Output the (x, y) coordinate of the center of the cell containing the given text.  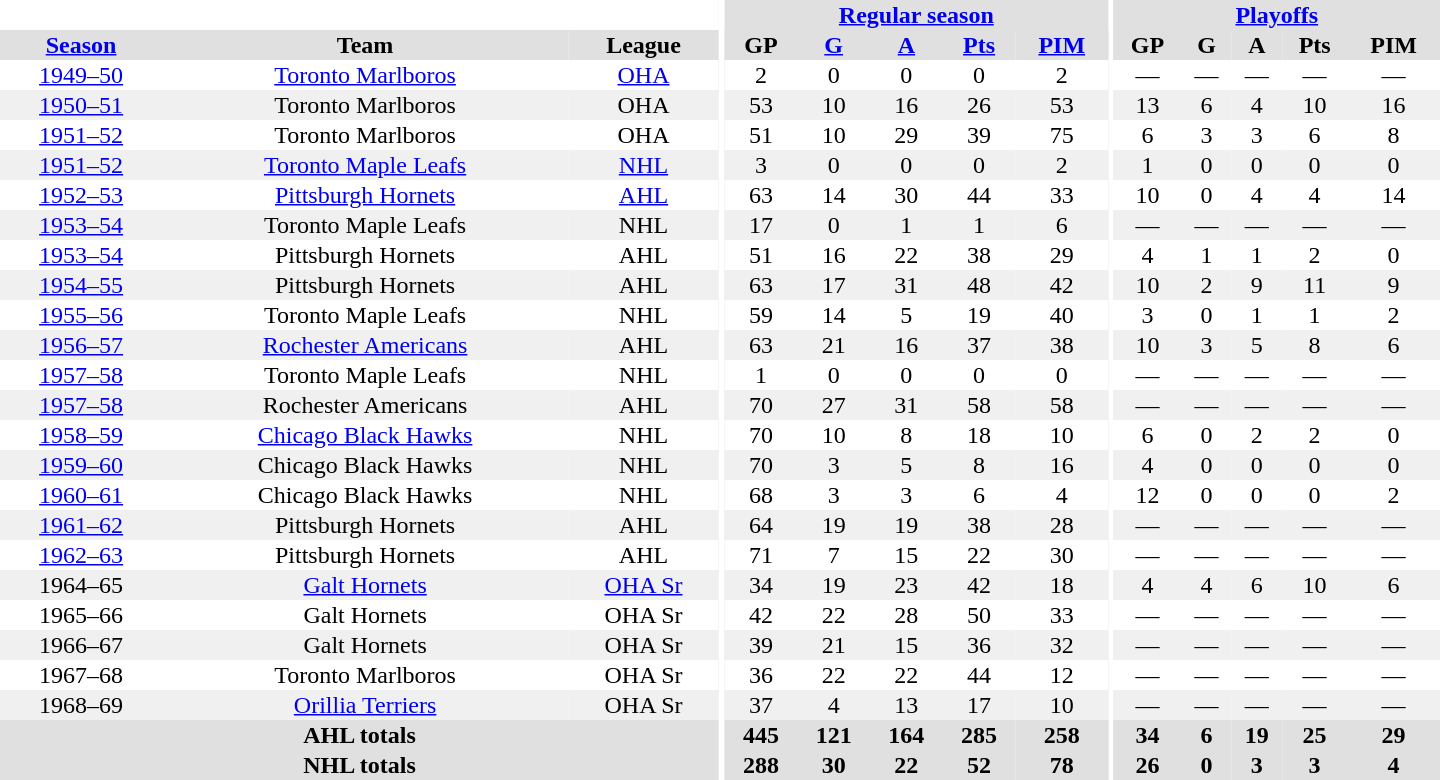
164 (906, 735)
League (644, 45)
68 (762, 495)
258 (1062, 735)
1965–66 (81, 615)
Season (81, 45)
52 (980, 765)
1955–56 (81, 315)
1950–51 (81, 105)
11 (1314, 285)
48 (980, 285)
Team (365, 45)
1964–65 (81, 585)
1960–61 (81, 495)
1961–62 (81, 525)
NHL totals (360, 765)
71 (762, 555)
1966–67 (81, 645)
Orillia Terriers (365, 705)
7 (834, 555)
1952–53 (81, 195)
288 (762, 765)
40 (1062, 315)
1954–55 (81, 285)
445 (762, 735)
23 (906, 585)
78 (1062, 765)
59 (762, 315)
75 (1062, 135)
285 (980, 735)
1959–60 (81, 465)
1962–63 (81, 555)
121 (834, 735)
64 (762, 525)
50 (980, 615)
Regular season (916, 15)
1958–59 (81, 435)
25 (1314, 735)
32 (1062, 645)
1967–68 (81, 675)
AHL totals (360, 735)
1956–57 (81, 345)
1949–50 (81, 75)
Playoffs (1277, 15)
1968–69 (81, 705)
27 (834, 405)
